Pinpoint the cell where the given text exists, returning its [X, Y] midpoint coordinate. 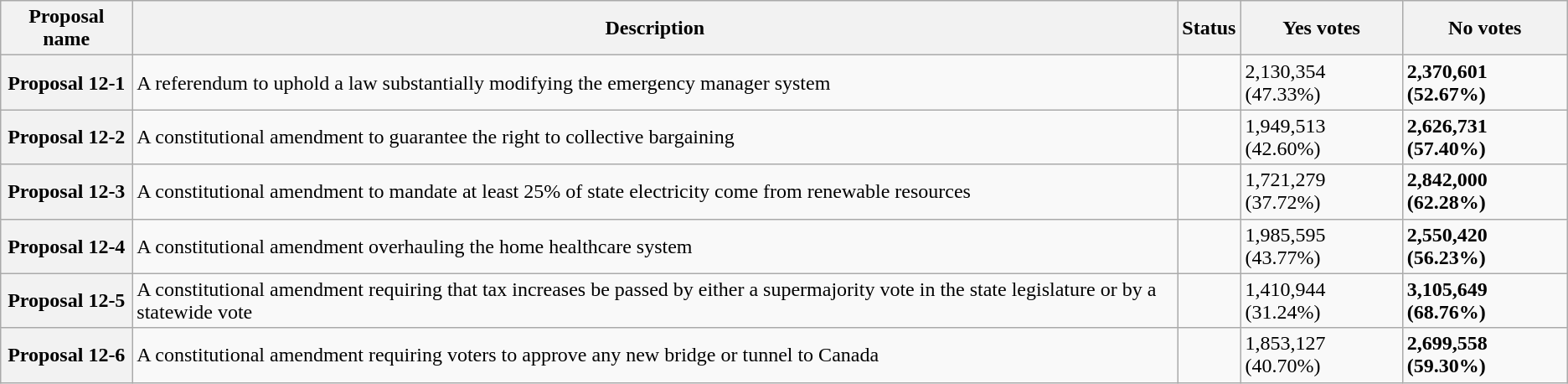
2,699,558 (59.30%) [1484, 355]
A constitutional amendment requiring voters to approve any new bridge or tunnel to Canada [655, 355]
Proposal 12-1 [67, 82]
A referendum to uphold a law substantially modifying the emergency manager system [655, 82]
Proposal 12-5 [67, 300]
A constitutional amendment overhauling the home healthcare system [655, 246]
No votes [1484, 29]
3,105,649 (68.76%) [1484, 300]
2,550,420 (56.23%) [1484, 246]
Status [1210, 29]
A constitutional amendment to guarantee the right to collective bargaining [655, 138]
2,370,601 (52.67%) [1484, 82]
1,949,513 (42.60%) [1322, 138]
Proposal name [67, 29]
Proposal 12-3 [67, 191]
2,130,354 (47.33%) [1322, 82]
Yes votes [1322, 29]
2,842,000 (62.28%) [1484, 191]
Proposal 12-6 [67, 355]
1,721,279 (37.72%) [1322, 191]
A constitutional amendment to mandate at least 25% of state electricity come from renewable resources [655, 191]
Proposal 12-2 [67, 138]
1,410,944 (31.24%) [1322, 300]
2,626,731 (57.40%) [1484, 138]
1,985,595 (43.77%) [1322, 246]
A constitutional amendment requiring that tax increases be passed by either a supermajority vote in the state legislature or by a statewide vote [655, 300]
1,853,127 (40.70%) [1322, 355]
Description [655, 29]
Proposal 12-4 [67, 246]
